Identify which cell holds the provided text, then report its (X, Y) central coordinate. 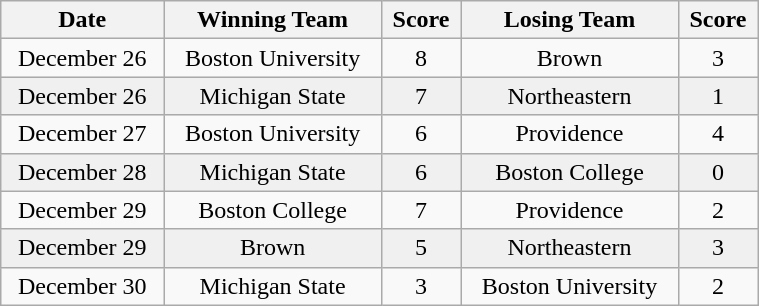
December 30 (82, 286)
December 28 (82, 172)
Winning Team (273, 20)
Losing Team (570, 20)
0 (718, 172)
5 (420, 248)
4 (718, 134)
1 (718, 96)
December 27 (82, 134)
Date (82, 20)
8 (420, 58)
